Detect which cell encompasses the target text, then output its (x, y) center coordinate. 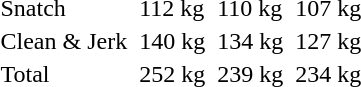
140 kg (172, 41)
134 kg (250, 41)
